Search for the cell housing the specified text and yield its (x, y) center coordinate. 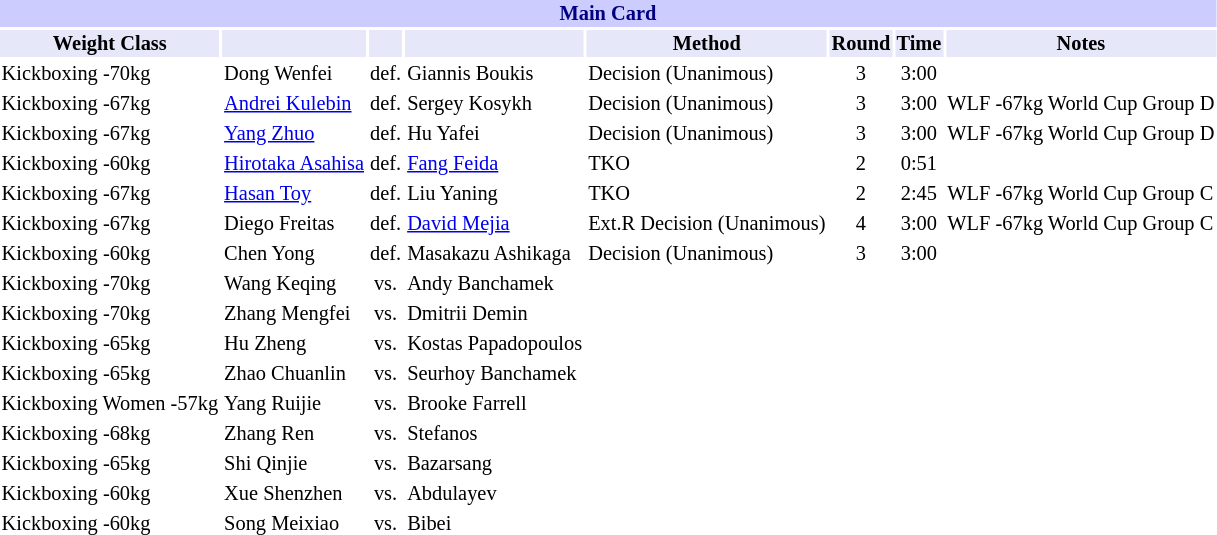
Chen Yong (294, 254)
4 (861, 224)
Yang Zhuo (294, 134)
Wang Keqing (294, 284)
Hu Yafei (495, 134)
Andrei Kulebin (294, 104)
Hasan Toy (294, 194)
Zhang Mengfei (294, 314)
Fang Feida (495, 164)
Kostas Papadopoulos (495, 344)
David Mejia (495, 224)
Weight Class (110, 44)
Liu Yaning (495, 194)
Ext.R Decision (Unanimous) (707, 224)
Dong Wenfei (294, 74)
Sergey Kosykh (495, 104)
Masakazu Ashikaga (495, 254)
Seurhoy Banchamek (495, 374)
Notes (1081, 44)
Dmitrii Demin (495, 314)
Main Card (608, 14)
Shi Qinjie (294, 464)
Xue Shenzhen (294, 494)
Method (707, 44)
Brooke Farrell (495, 404)
Yang Ruijie (294, 404)
Zhao Chuanlin (294, 374)
Stefanos (495, 434)
Round (861, 44)
2:45 (919, 194)
Time (919, 44)
Bazarsang (495, 464)
Hu Zheng (294, 344)
0:51 (919, 164)
Kickboxing -68kg (110, 434)
Andy Banchamek (495, 284)
Zhang Ren (294, 434)
Kickboxing Women -57kg (110, 404)
Abdulayev (495, 494)
Diego Freitas (294, 224)
Hirotaka Asahisa (294, 164)
Giannis Boukis (495, 74)
